Output the (x, y) coordinate of the center of the cell containing the given text.  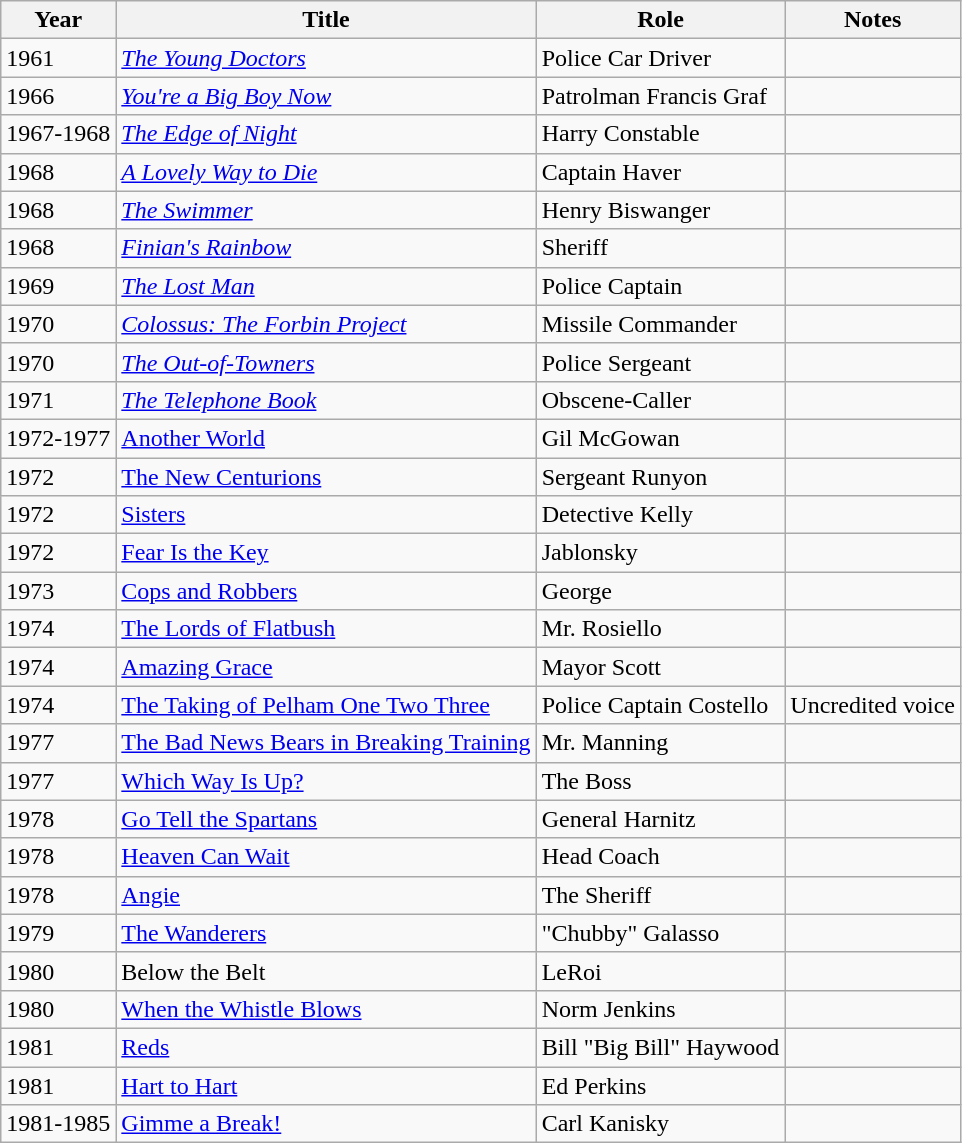
Mr. Manning (660, 743)
Which Way Is Up? (326, 781)
Carl Kanisky (660, 1124)
Obscene-Caller (660, 400)
The Young Doctors (326, 58)
General Harnitz (660, 819)
The Lords of Flatbush (326, 629)
You're a Big Boy Now (326, 96)
Colossus: The Forbin Project (326, 324)
Bill "Big Bill" Haywood (660, 1047)
Police Captain Costello (660, 705)
Detective Kelly (660, 515)
LeRoi (660, 971)
Henry Biswanger (660, 210)
Mayor Scott (660, 667)
The Taking of Pelham One Two Three (326, 705)
Police Captain (660, 286)
Role (660, 20)
1971 (58, 400)
The Boss (660, 781)
Ed Perkins (660, 1085)
Mr. Rosiello (660, 629)
Missile Commander (660, 324)
The Sheriff (660, 895)
"Chubby" Galasso (660, 933)
The Out-of-Towners (326, 362)
The Wanderers (326, 933)
1969 (58, 286)
Gimme a Break! (326, 1124)
Police Sergeant (660, 362)
Sisters (326, 515)
Jablonsky (660, 553)
Reds (326, 1047)
Heaven Can Wait (326, 857)
1973 (58, 591)
A Lovely Way to Die (326, 172)
Amazing Grace (326, 667)
Finian's Rainbow (326, 248)
The Edge of Night (326, 134)
Fear Is the Key (326, 553)
George (660, 591)
Sergeant Runyon (660, 477)
Uncredited voice (873, 705)
1972-1977 (58, 438)
Sheriff (660, 248)
Cops and Robbers (326, 591)
1967-1968 (58, 134)
Harry Constable (660, 134)
When the Whistle Blows (326, 1009)
Captain Haver (660, 172)
Another World (326, 438)
Go Tell the Spartans (326, 819)
The Bad News Bears in Breaking Training (326, 743)
The Lost Man (326, 286)
Police Car Driver (660, 58)
1961 (58, 58)
Gil McGowan (660, 438)
The Swimmer (326, 210)
1981-1985 (58, 1124)
Notes (873, 20)
1979 (58, 933)
Title (326, 20)
Angie (326, 895)
Below the Belt (326, 971)
The Telephone Book (326, 400)
1966 (58, 96)
The New Centurions (326, 477)
Norm Jenkins (660, 1009)
Head Coach (660, 857)
Hart to Hart (326, 1085)
Patrolman Francis Graf (660, 96)
Year (58, 20)
